Search for the cell housing the specified text and yield its [x, y] center coordinate. 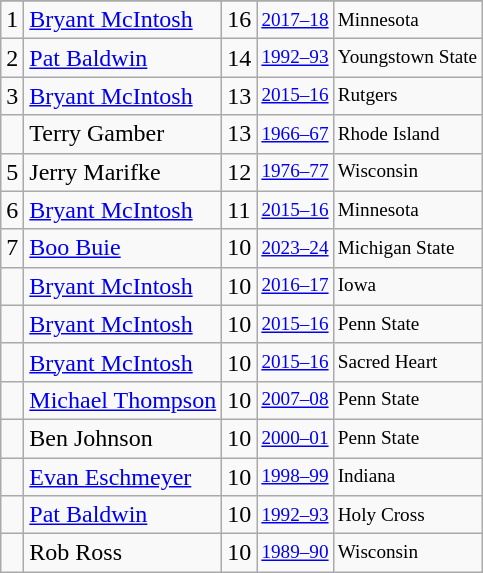
Michael Thompson [123, 400]
Indiana [408, 477]
Michigan State [408, 248]
Ben Johnson [123, 438]
12 [240, 172]
16 [240, 20]
Rutgers [408, 96]
Rob Ross [123, 553]
2 [12, 58]
2007–08 [295, 400]
Sacred Heart [408, 362]
5 [12, 172]
Rhode Island [408, 134]
1966–67 [295, 134]
2023–24 [295, 248]
1 [12, 20]
Boo Buie [123, 248]
6 [12, 210]
11 [240, 210]
3 [12, 96]
1998–99 [295, 477]
Holy Cross [408, 515]
Jerry Marifke [123, 172]
14 [240, 58]
Evan Eschmeyer [123, 477]
Terry Gamber [123, 134]
Iowa [408, 286]
2000–01 [295, 438]
Youngstown State [408, 58]
2016–17 [295, 286]
1989–90 [295, 553]
2017–18 [295, 20]
7 [12, 248]
1976–77 [295, 172]
